Return (x, y) of the center of cell containing provided text 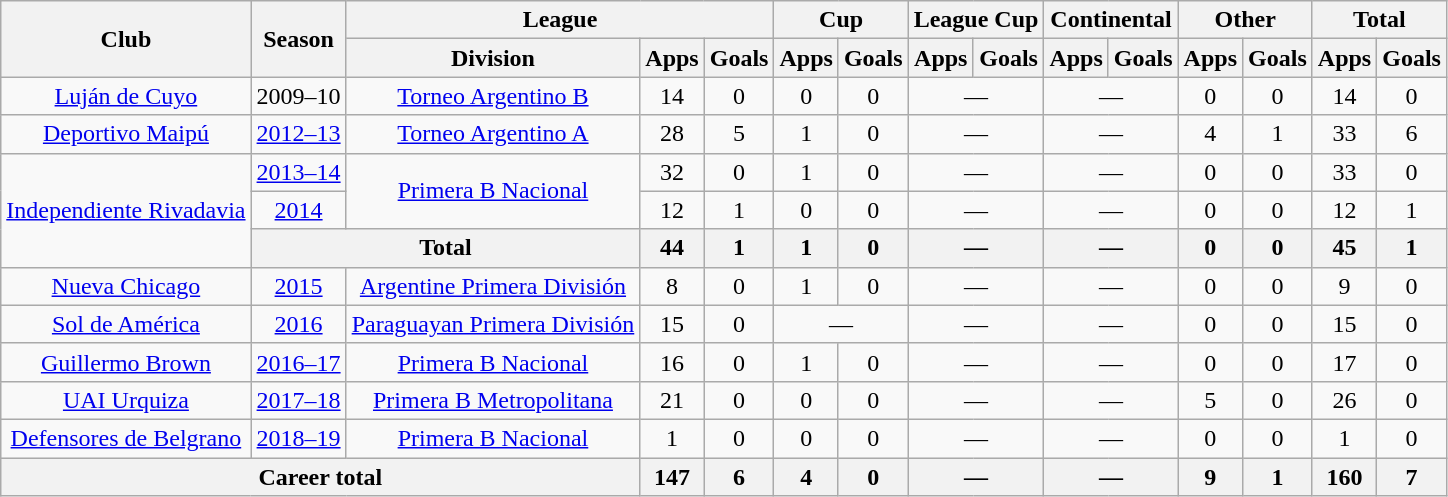
45 (1344, 248)
7 (1412, 477)
Sol de América (126, 324)
2012–13 (298, 134)
160 (1344, 477)
2014 (298, 210)
Primera B Metropolitana (493, 400)
Luján de Cuyo (126, 96)
26 (1344, 400)
17 (1344, 362)
Argentine Primera División (493, 286)
44 (672, 248)
2009–10 (298, 96)
Paraguayan Primera División (493, 324)
2016–17 (298, 362)
League Cup (976, 20)
28 (672, 134)
2018–19 (298, 438)
16 (672, 362)
2013–14 (298, 172)
Torneo Argentino B (493, 96)
League (560, 20)
Torneo Argentino A (493, 134)
Club (126, 39)
2015 (298, 286)
Continental (1111, 20)
32 (672, 172)
Independiente Rivadavia (126, 210)
21 (672, 400)
Deportivo Maipú (126, 134)
Defensores de Belgrano (126, 438)
Nueva Chicago (126, 286)
8 (672, 286)
147 (672, 477)
Guillermo Brown (126, 362)
2016 (298, 324)
Cup (841, 20)
Career total (320, 477)
Division (493, 58)
UAI Urquiza (126, 400)
Season (298, 39)
2017–18 (298, 400)
Other (1245, 20)
